Pinpoint the cell where the given text exists, returning its [x, y] midpoint coordinate. 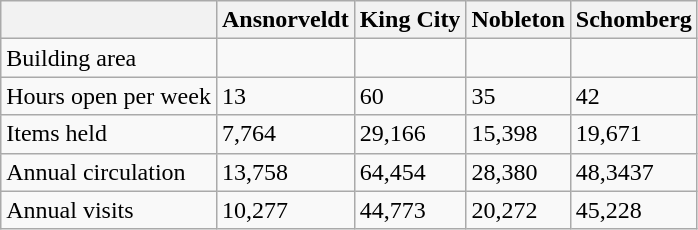
35 [518, 96]
Building area [109, 58]
45,228 [634, 210]
Hours open per week [109, 96]
29,166 [410, 134]
20,272 [518, 210]
15,398 [518, 134]
48,3437 [634, 172]
Annual visits [109, 210]
10,277 [285, 210]
Nobleton [518, 20]
42 [634, 96]
King City [410, 20]
64,454 [410, 172]
28,380 [518, 172]
Annual circulation [109, 172]
7,764 [285, 134]
Schomberg [634, 20]
Ansnorveldt [285, 20]
44,773 [410, 210]
19,671 [634, 134]
13 [285, 96]
Items held [109, 134]
13,758 [285, 172]
60 [410, 96]
